Pinpoint the cell where the given text exists, returning its [X, Y] midpoint coordinate. 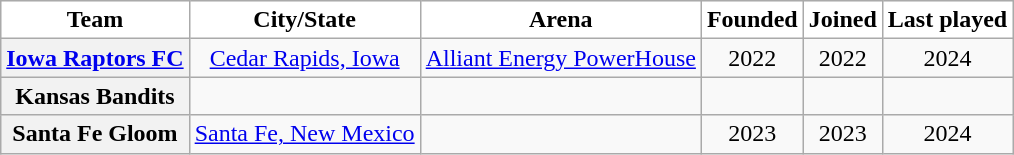
Kansas Bandits [95, 96]
Santa Fe, New Mexico [304, 134]
City/State [304, 20]
Santa Fe Gloom [95, 134]
Alliant Energy PowerHouse [560, 58]
Team [95, 20]
Arena [560, 20]
Founded [752, 20]
Joined [842, 20]
Cedar Rapids, Iowa [304, 58]
Last played [947, 20]
Iowa Raptors FC [95, 58]
